Provide the [x, y] coordinate of the cell's center where the given text is located.  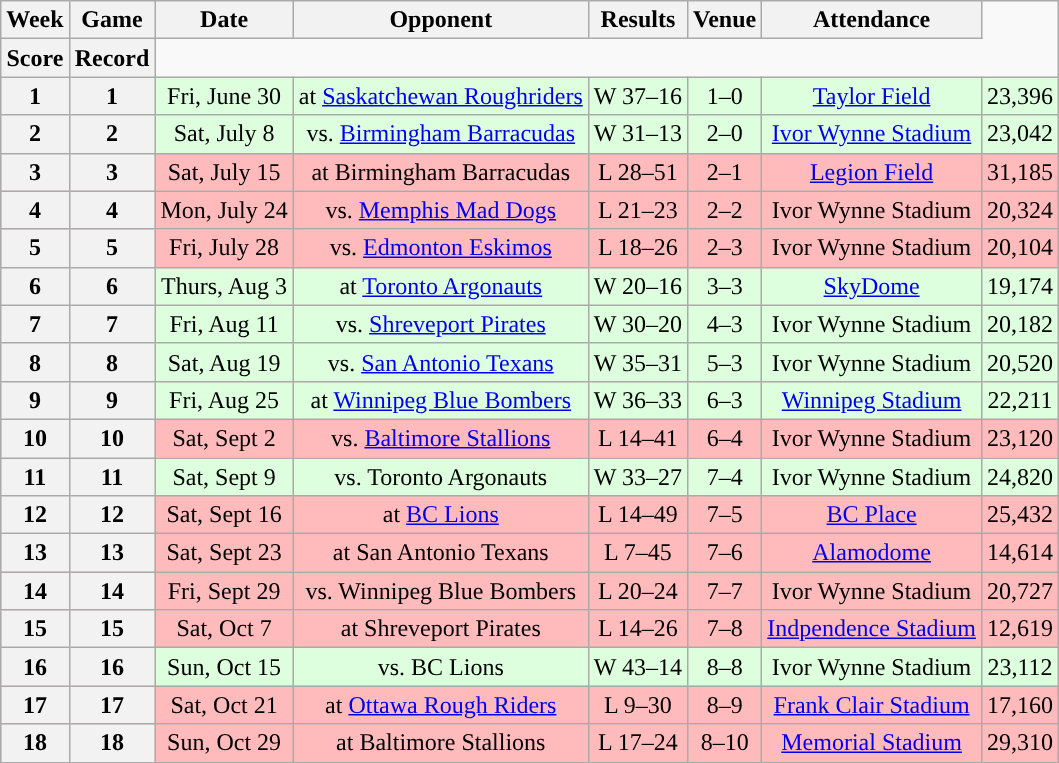
W 31–13 [638, 134]
at Birmingham Barracudas [440, 172]
Memorial Stadium [872, 743]
W 33–27 [638, 477]
BC Place [872, 515]
23,112 [1020, 667]
7–7 [725, 591]
Sat, July 8 [224, 134]
vs. BC Lions [440, 667]
L 20–24 [638, 591]
Fri, Aug 25 [224, 400]
L 21–23 [638, 210]
Record [112, 58]
at Winnipeg Blue Bombers [440, 400]
vs. Memphis Mad Dogs [440, 210]
Taylor Field [872, 96]
20,104 [1020, 248]
25,432 [1020, 515]
2–0 [725, 134]
5–3 [725, 362]
W 36–33 [638, 400]
Sat, July 15 [224, 172]
24,820 [1020, 477]
Sat, Oct 21 [224, 705]
Sat, Sept 23 [224, 553]
at Toronto Argonauts [440, 286]
W 37–16 [638, 96]
vs. Baltimore Stallions [440, 438]
31,185 [1020, 172]
6–3 [725, 400]
vs. Shreveport Pirates [440, 324]
W 43–14 [638, 667]
6–4 [725, 438]
2–1 [725, 172]
20,324 [1020, 210]
vs. Birmingham Barracudas [440, 134]
7–6 [725, 553]
Fri, Aug 11 [224, 324]
Opponent [440, 20]
Venue [725, 20]
W 35–31 [638, 362]
23,042 [1020, 134]
Legion Field [872, 172]
Mon, July 24 [224, 210]
14,614 [1020, 553]
Sat, Sept 9 [224, 477]
12,619 [1020, 629]
8–8 [725, 667]
at San Antonio Texans [440, 553]
vs. Winnipeg Blue Bombers [440, 591]
22,211 [1020, 400]
Frank Clair Stadium [872, 705]
vs. Edmonton Eskimos [440, 248]
Sat, Aug 19 [224, 362]
29,310 [1020, 743]
Fri, June 30 [224, 96]
at BC Lions [440, 515]
L 14–49 [638, 515]
2–2 [725, 210]
Winnipeg Stadium [872, 400]
L 14–41 [638, 438]
L 28–51 [638, 172]
L 9–30 [638, 705]
4–3 [725, 324]
Sat, Sept 16 [224, 515]
SkyDome [872, 286]
at Baltimore Stallions [440, 743]
17,160 [1020, 705]
Game [112, 20]
vs. San Antonio Texans [440, 362]
Results [638, 20]
Indpendence Stadium [872, 629]
Sun, Oct 29 [224, 743]
3–3 [725, 286]
23,396 [1020, 96]
Sat, Oct 7 [224, 629]
8–9 [725, 705]
Fri, July 28 [224, 248]
20,727 [1020, 591]
23,120 [1020, 438]
20,520 [1020, 362]
20,182 [1020, 324]
Sun, Oct 15 [224, 667]
7–4 [725, 477]
Thurs, Aug 3 [224, 286]
at Ottawa Rough Riders [440, 705]
Week [35, 20]
W 30–20 [638, 324]
Attendance [872, 20]
L 17–24 [638, 743]
Fri, Sept 29 [224, 591]
8–10 [725, 743]
L 18–26 [638, 248]
at Shreveport Pirates [440, 629]
1–0 [725, 96]
W 20–16 [638, 286]
L 7–45 [638, 553]
Sat, Sept 2 [224, 438]
Alamodome [872, 553]
7–8 [725, 629]
L 14–26 [638, 629]
19,174 [1020, 286]
Score [35, 58]
7–5 [725, 515]
vs. Toronto Argonauts [440, 477]
Date [224, 20]
at Saskatchewan Roughriders [440, 96]
2–3 [725, 248]
